Pinpoint the cell where the given text exists, returning its [x, y] midpoint coordinate. 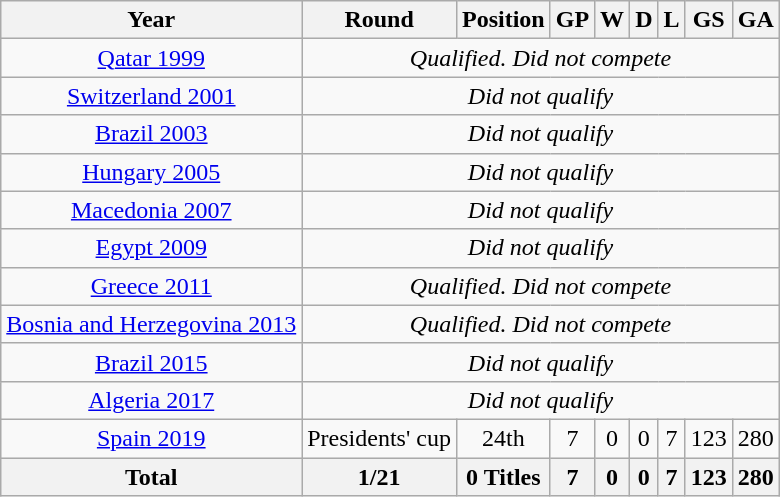
24th [503, 438]
Qatar 1999 [152, 58]
Bosnia and Herzegovina 2013 [152, 324]
D [644, 20]
0 Titles [503, 477]
Egypt 2009 [152, 248]
Total [152, 477]
Hungary 2005 [152, 172]
Position [503, 20]
Brazil 2015 [152, 362]
Algeria 2017 [152, 400]
1/21 [380, 477]
GA [756, 20]
Presidents' cup [380, 438]
Spain 2019 [152, 438]
GP [572, 20]
Switzerland 2001 [152, 96]
L [672, 20]
GS [708, 20]
Brazil 2003 [152, 134]
Macedonia 2007 [152, 210]
Round [380, 20]
Year [152, 20]
Greece 2011 [152, 286]
W [612, 20]
